Determine the (X, Y) coordinate at the center of the cell enclosing the given text.  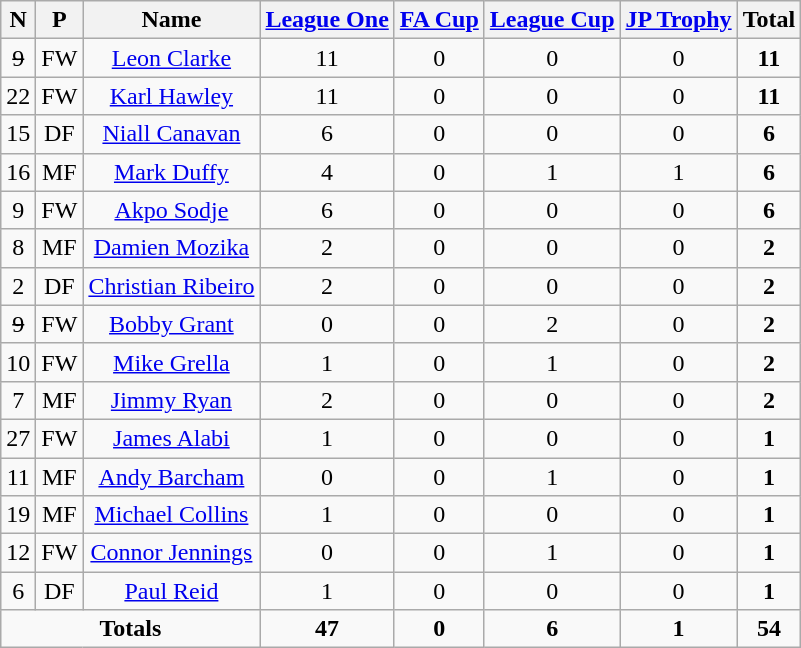
Michael Collins (172, 515)
Andy Barcham (172, 477)
7 (18, 400)
Mark Duffy (172, 172)
FA Cup (439, 20)
League Cup (552, 20)
27 (18, 438)
8 (18, 248)
Akpo Sodje (172, 210)
Christian Ribeiro (172, 286)
4 (327, 172)
16 (18, 172)
Niall Canavan (172, 134)
Mike Grella (172, 362)
JP Trophy (678, 20)
Karl Hawley (172, 96)
Name (172, 20)
James Alabi (172, 438)
Total (769, 20)
15 (18, 134)
Bobby Grant (172, 324)
10 (18, 362)
N (18, 20)
22 (18, 96)
19 (18, 515)
54 (769, 629)
12 (18, 553)
Totals (130, 629)
Damien Mozika (172, 248)
Paul Reid (172, 591)
47 (327, 629)
Connor Jennings (172, 553)
Leon Clarke (172, 58)
Jimmy Ryan (172, 400)
P (60, 20)
League One (327, 20)
